Pinpoint the cell where the given text exists, returning its (X, Y) midpoint coordinate. 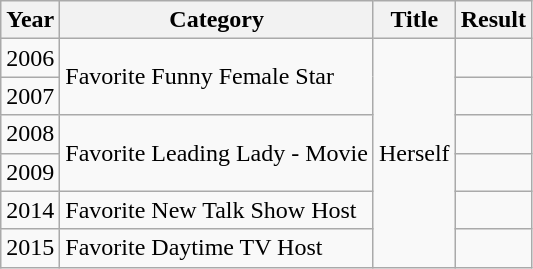
Favorite New Talk Show Host (217, 210)
2015 (30, 248)
2008 (30, 134)
Favorite Daytime TV Host (217, 248)
2007 (30, 96)
Title (414, 20)
Category (217, 20)
Year (30, 20)
Favorite Funny Female Star (217, 77)
2014 (30, 210)
Result (493, 20)
Favorite Leading Lady - Movie (217, 153)
Herself (414, 153)
2009 (30, 172)
2006 (30, 58)
